Return the [X, Y] coordinate for the center point of the cell that contains the specified text.  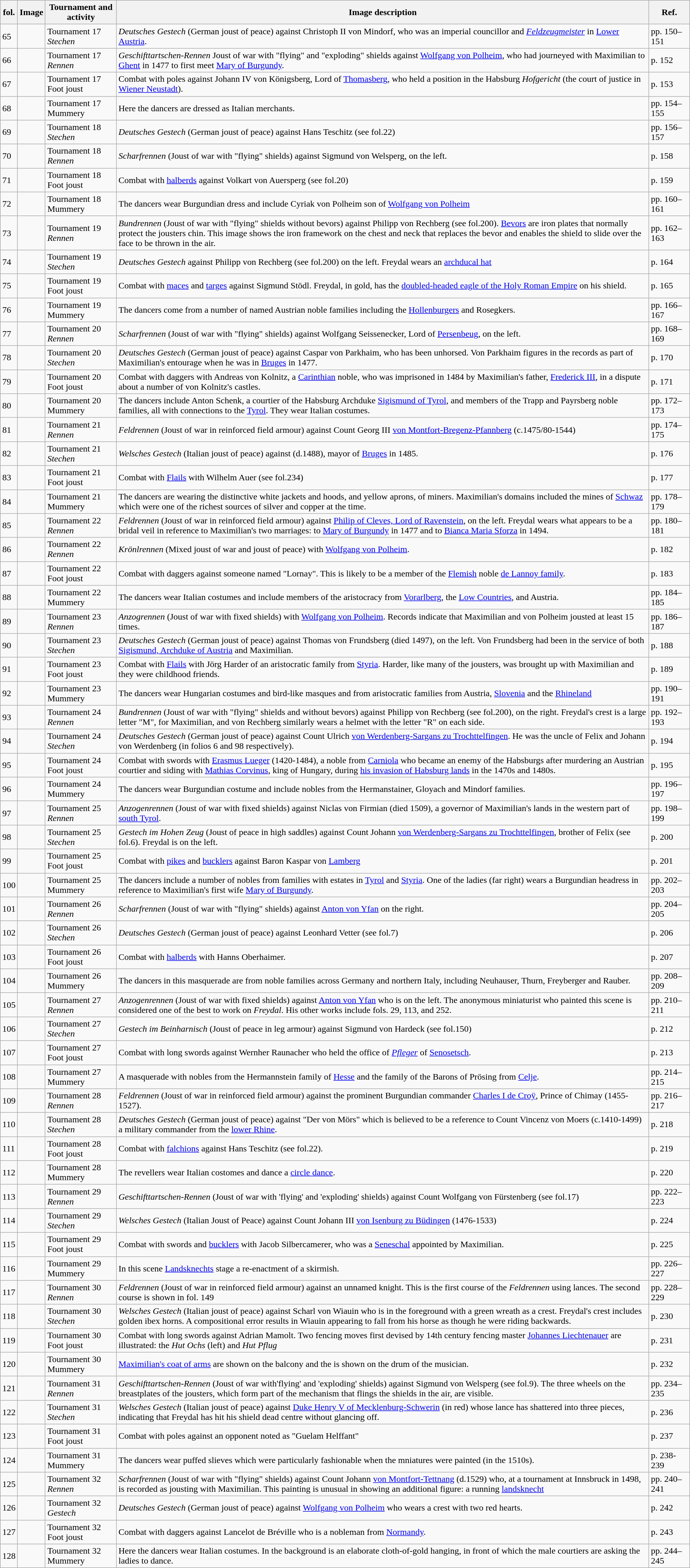
87 [9, 573]
86 [9, 550]
pp. 192–193 [669, 718]
Tournament 27 Mummery [81, 1076]
p. 236 [669, 1412]
Tournament 27 Rennen [81, 1005]
Tournament 28 Mummery [81, 1173]
127 [9, 1532]
Ref. [669, 13]
pp. 234–235 [669, 1388]
p. 165 [669, 286]
72 [9, 204]
68 [9, 108]
73 [9, 233]
p. 206 [669, 933]
100 [9, 885]
109 [9, 1101]
p. 195 [669, 765]
124 [9, 1460]
p. 232 [669, 1364]
126 [9, 1508]
70 [9, 156]
103 [9, 957]
Tournament 19 Foot joust [81, 286]
125 [9, 1484]
p. 212 [669, 1028]
107 [9, 1053]
Tournament 20 Rennen [81, 334]
88 [9, 597]
Tournament 24 Foot joust [81, 765]
pp. 150–151 [669, 36]
pp. 228–229 [669, 1292]
p. 188 [669, 645]
pp. 186–187 [669, 621]
Combat with swords and bucklers with Jacob Silbercamerer, who was a Seneschal appointed by Maximilian. [383, 1244]
Tournament 20 Stechen [81, 358]
85 [9, 525]
Combat with pikes and bucklers against Baron Kaspar von Lamberg [383, 861]
120 [9, 1364]
84 [9, 502]
Deutsches Gestech (German joust of peace) against Leonhard Vetter (see fol.7) [383, 933]
Tournament 20 Mummery [81, 406]
77 [9, 334]
p. 242 [669, 1508]
66 [9, 60]
Image description [383, 13]
Tournament 19 Mummery [81, 309]
p. 153 [669, 84]
pp. 174–175 [669, 429]
Tournament 32 Rennen [81, 1484]
Tournament 30 Foot joust [81, 1340]
Tournament 17 Foot joust [81, 84]
Tournament 21 Rennen [81, 429]
74 [9, 262]
104 [9, 981]
pp. 190–191 [669, 693]
Maximilian's coat of arms are shown on the balcony and the is shown on the drum of the musician. [383, 1364]
pp. 184–185 [669, 597]
Tournament 22 Foot joust [81, 573]
Tournament 18 Rennen [81, 156]
p. 183 [669, 573]
Tournament 19 Rennen [81, 233]
Scharfrennen (Joust of war with "flying" shields) against Anton von Yfan on the right. [383, 909]
Feldrennen (Joust of war in reinforced field armour) against Count Georg III von Montfort-Bregenz-Pfannberg (c.1475/80-1544) [383, 429]
115 [9, 1244]
Tournament 28 Stechen [81, 1125]
p. 171 [669, 382]
The revellers wear Italian costomes and dance a circle dance. [383, 1173]
Here the dancers are dressed as Italian merchants. [383, 108]
The dancers in this masquerade are from noble families across Germany and northern Italy, including Neuhauser, Thurn, Freyberger and Rauber. [383, 981]
92 [9, 693]
Tournament 32 Mummery [81, 1556]
118 [9, 1316]
Tournament 29 Stechen [81, 1221]
Welsches Gestech (Italian Joust of Peace) against Count Johann III von Isenburg zu Büdingen (1476-1533) [383, 1221]
fol. [9, 13]
The dancers come from a number of named Austrian noble families including the Hollenburgers and Rosegkers. [383, 309]
Tournament 25 Foot joust [81, 861]
p. 218 [669, 1125]
Tournament 18 Mummery [81, 204]
90 [9, 645]
p. 159 [669, 180]
Tournament 24 Rennen [81, 718]
Tournament 32 Gestech [81, 1508]
p. 237 [669, 1436]
112 [9, 1173]
Tournament 17 Stechen [81, 36]
pp. 210–211 [669, 1005]
The dancers wear Italian costumes and include members of the aristocracy from Vorarlberg, the Low Countries, and Austria. [383, 597]
93 [9, 718]
Combat with daggers against someone named "Lornay". This is likely to be a member of the Flemish noble de Lannoy family. [383, 573]
Combat with daggers against Lancelot de Bréville who is a nobleman from Normandy. [383, 1532]
Tournament 26 Rennen [81, 909]
Tournament 28 Rennen [81, 1101]
Tournament 19 Stechen [81, 262]
pp. 202–203 [669, 885]
121 [9, 1388]
Krönlrennen (Mixed joust of war and joust of peace) with Wolfgang von Polheim. [383, 550]
123 [9, 1436]
Tournament 29 Rennen [81, 1196]
81 [9, 429]
Tournament 21 Foot joust [81, 477]
p. 230 [669, 1316]
p. 176 [669, 454]
Tournament 30 Stechen [81, 1316]
Tournament 31 Mummery [81, 1460]
122 [9, 1412]
Combat with falchions against Hans Teschitz (see fol.22). [383, 1148]
76 [9, 309]
pp. 198–199 [669, 813]
Tournament 27 Foot joust [81, 1053]
pp. 160–161 [669, 204]
Tournament 24 Stechen [81, 741]
pp. 222–223 [669, 1196]
82 [9, 454]
p. 182 [669, 550]
Anzogrennen (Joust of war with fixed shields) with Wolfgang von Polheim. Records indicate that Maximilian and von Polheim jousted at least 15 times. [383, 621]
Tournament 23 Foot joust [81, 669]
Welsches Gestech (Italian joust of peace) against (d.1488), mayor of Bruges in 1485. [383, 454]
110 [9, 1125]
Geschifttartschen-Rennen (Joust of war with 'flying' and 'exploding' shields) against Count Wolfgang von Fürstenberg (see fol.17) [383, 1196]
99 [9, 861]
Tournament 26 Stechen [81, 933]
Tournament and activity [81, 13]
p. 213 [669, 1053]
116 [9, 1269]
Tournament 30 Mummery [81, 1364]
p. 189 [669, 669]
p. 231 [669, 1340]
Tournament 29 Mummery [81, 1269]
p. 225 [669, 1244]
Tournament 18 Stechen [81, 132]
Tournament 28 Foot joust [81, 1148]
Scharfrennen (Joust of war with "flying" shields) against Wolfgang Seissenecker, Lord of Persenbeug, on the left. [383, 334]
Tournament 17 Rennen [81, 60]
Combat with poles against an opponent noted as "Guelam Helffant" [383, 1436]
101 [9, 909]
Tournament 25 Rennen [81, 813]
p. 152 [669, 60]
The dancers wear puffed slieves which were particularly fashionable when the mniatures were painted (in the 1510s). [383, 1460]
pp. 240–241 [669, 1484]
The dancers wear Burgundian costume and include nobles from the Hermanstainer, Gloyach and Mindorf families. [383, 789]
p. 207 [669, 957]
95 [9, 765]
Tournament 25 Mummery [81, 885]
Combat with long swords against Wernher Raunacher who held the office of Pfleger of Senosetsch. [383, 1053]
75 [9, 286]
Tournament 24 Mummery [81, 789]
In this scene Landsknechts stage a re-enactment of a skirmish. [383, 1269]
Feldrennen (Joust of war in reinforced field armour) against the prominent Burgundian commander Charles I de Croÿ, Prince of Chimay (1455-1527). [383, 1101]
pp. 208–209 [669, 981]
Tournament 32 Foot joust [81, 1532]
97 [9, 813]
Combat with Flails with Wilhelm Auer (see fol.234) [383, 477]
65 [9, 36]
Tournament 30 Rennen [81, 1292]
Tournament 23 Rennen [81, 621]
Tournament 21 Mummery [81, 502]
Deutsches Gestech (German joust of peace) against Wolfgang von Polheim who wears a crest with two red hearts. [383, 1508]
Image [32, 13]
94 [9, 741]
Tournament 31 Rennen [81, 1388]
71 [9, 180]
83 [9, 477]
A masquerade with nobles from the Hermannstein family of Hesse and the family of the Barons of Prösing from Celje. [383, 1076]
pp. 226–227 [669, 1269]
Tournament 23 Stechen [81, 645]
Deutsches Gestech (German joust of peace) against Christoph II von Mindorf, who was an imperial councillor and Feldzeugmeister in Lower Austria. [383, 36]
Tournament 29 Foot joust [81, 1244]
Deutsches Gestech (German joust of peace) against Hans Teschitz (see fol.22) [383, 132]
p. 220 [669, 1173]
Tournament 22 Mummery [81, 597]
p. 177 [669, 477]
Tournament 26 Mummery [81, 981]
106 [9, 1028]
p. 224 [669, 1221]
Tournament 18 Foot joust [81, 180]
113 [9, 1196]
pp. 154–155 [669, 108]
pp. 204–205 [669, 909]
p. 219 [669, 1148]
p. 170 [669, 358]
p. 238-239 [669, 1460]
Gestech im Beinharnisch (Joust of peace in leg armour) against Sigmund von Hardeck (see fol.150) [383, 1028]
p. 158 [669, 156]
Tournament 20 Foot joust [81, 382]
Tournament 31 Stechen [81, 1412]
pp. 178–179 [669, 502]
128 [9, 1556]
78 [9, 358]
pp. 172–173 [669, 406]
89 [9, 621]
Combat with halberds with Hanns Oberhaimer. [383, 957]
80 [9, 406]
Combat with halberds against Volkart von Auersperg (see fol.20) [383, 180]
67 [9, 84]
p. 201 [669, 861]
pp. 214–215 [669, 1076]
pp. 166–167 [669, 309]
pp. 244–245 [669, 1556]
pp. 156–157 [669, 132]
79 [9, 382]
Tournament 27 Stechen [81, 1028]
Tournament 25 Stechen [81, 837]
p. 200 [669, 837]
pp. 162–163 [669, 233]
96 [9, 789]
Tournament 31 Foot joust [81, 1436]
pp. 180–181 [669, 525]
98 [9, 837]
117 [9, 1292]
114 [9, 1221]
p. 194 [669, 741]
p. 164 [669, 262]
p. 243 [669, 1532]
Scharfrennen (Joust of war with "flying" shields) against Sigmund von Welsperg, on the left. [383, 156]
108 [9, 1076]
Tournament 21 Stechen [81, 454]
111 [9, 1148]
Tournament 17 Mummery [81, 108]
69 [9, 132]
119 [9, 1340]
91 [9, 669]
Combat with maces and targes against Sigmund Stödl. Freydal, in gold, has the doubled-headed eagle of the Holy Roman Empire on his shield. [383, 286]
pp. 196–197 [669, 789]
The dancers wear Hungarian costumes and bird-like masques and from aristocratic families from Austria, Slovenia and the Rhineland [383, 693]
The dancers wear Burgundian dress and include Cyriak von Polheim son of Wolfgang von Polheim [383, 204]
Tournament 26 Foot joust [81, 957]
Tournament 23 Mummery [81, 693]
Deutsches Gestech against Philipp von Rechberg (see fol.200) on the left. Freydal wears an archducal hat [383, 262]
pp. 168–169 [669, 334]
pp. 216–217 [669, 1101]
102 [9, 933]
105 [9, 1005]
